Provide the [x, y] coordinate of the cell's center where the given text is located.  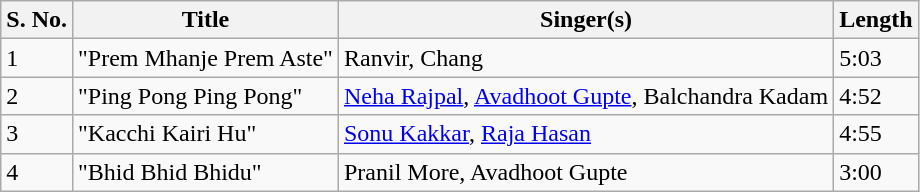
Length [876, 20]
4:52 [876, 96]
Singer(s) [586, 20]
Neha Rajpal, Avadhoot Gupte, Balchandra Kadam [586, 96]
"Kacchi Kairi Hu" [205, 134]
S. No. [37, 20]
3 [37, 134]
"Bhid Bhid Bhidu" [205, 172]
"Prem Mhanje Prem Aste" [205, 58]
3:00 [876, 172]
"Ping Pong Ping Pong" [205, 96]
Ranvir, Chang [586, 58]
Sonu Kakkar, Raja Hasan [586, 134]
4:55 [876, 134]
Pranil More, Avadhoot Gupte [586, 172]
Title [205, 20]
2 [37, 96]
4 [37, 172]
5:03 [876, 58]
1 [37, 58]
